Capture the cell that displays the provided text and extract its [x, y] central coordinate. 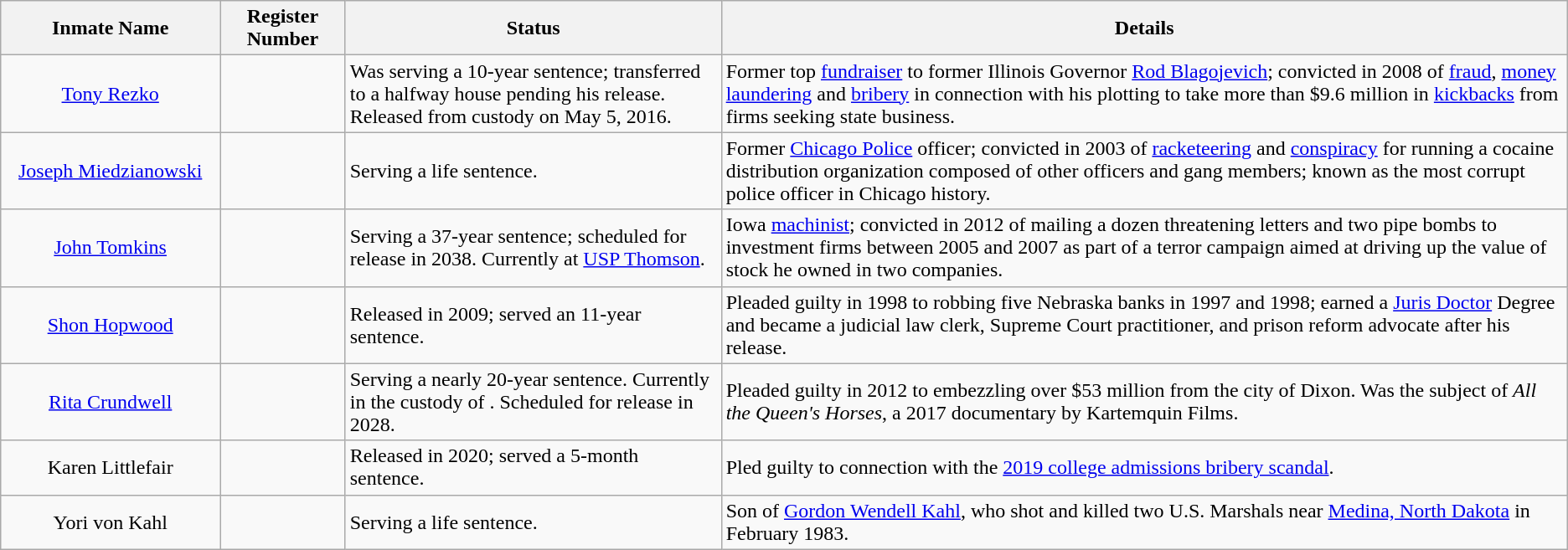
John Tomkins [111, 248]
Yori von Kahl [111, 522]
Shon Hopwood [111, 325]
Joseph Miedzianowski [111, 171]
Released in 2009; served an 11-year sentence. [533, 325]
Serving a nearly 20-year sentence. Currently in the custody of . Scheduled for release in 2028. [533, 402]
Karen Littlefair [111, 467]
Serving a 37-year sentence; scheduled for release in 2038. Currently at USP Thomson. [533, 248]
Inmate Name [111, 28]
Son of Gordon Wendell Kahl, who shot and killed two U.S. Marshals near Medina, North Dakota in February 1983. [1144, 522]
Released in 2020; served a 5-month sentence. [533, 467]
Was serving a 10-year sentence; transferred to a halfway house pending his release. Released from custody on May 5, 2016. [533, 94]
Details [1144, 28]
Pled guilty to connection with the 2019 college admissions bribery scandal. [1144, 467]
Rita Crundwell [111, 402]
Tony Rezko [111, 94]
Status [533, 28]
Register Number [283, 28]
